Detect which cell encompasses the target text, then output its (x, y) center coordinate. 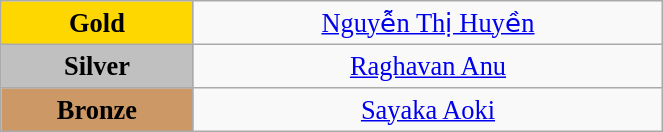
Bronze (97, 109)
Nguyễn Thị Huyền (428, 22)
Silver (97, 66)
Sayaka Aoki (428, 109)
Gold (97, 22)
Raghavan Anu (428, 66)
